Scan for the cell matching the given text and deliver its (X, Y) coordinate at center. 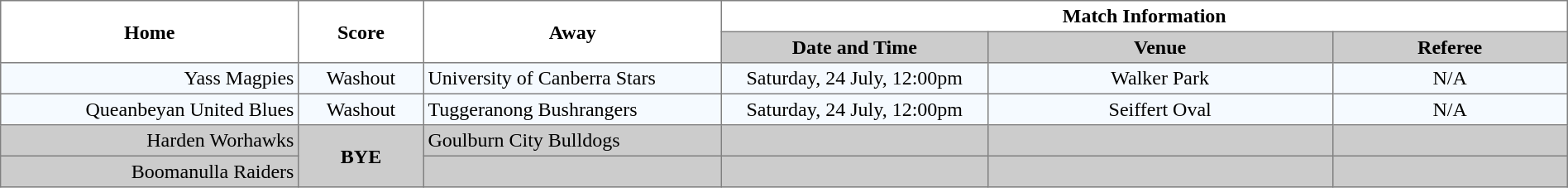
Score (361, 31)
Queanbeyan United Blues (150, 109)
Away (572, 31)
Harden Worhawks (150, 141)
Walker Park (1159, 79)
University of Canberra Stars (572, 79)
Home (150, 31)
Boomanulla Raiders (150, 171)
Tuggeranong Bushrangers (572, 109)
Match Information (1145, 17)
Yass Magpies (150, 79)
Date and Time (854, 47)
Referee (1450, 47)
Goulburn City Bulldogs (572, 141)
Seiffert Oval (1159, 109)
BYE (361, 156)
Venue (1159, 47)
